Scan for the cell matching the given text and deliver its [x, y] coordinate at center. 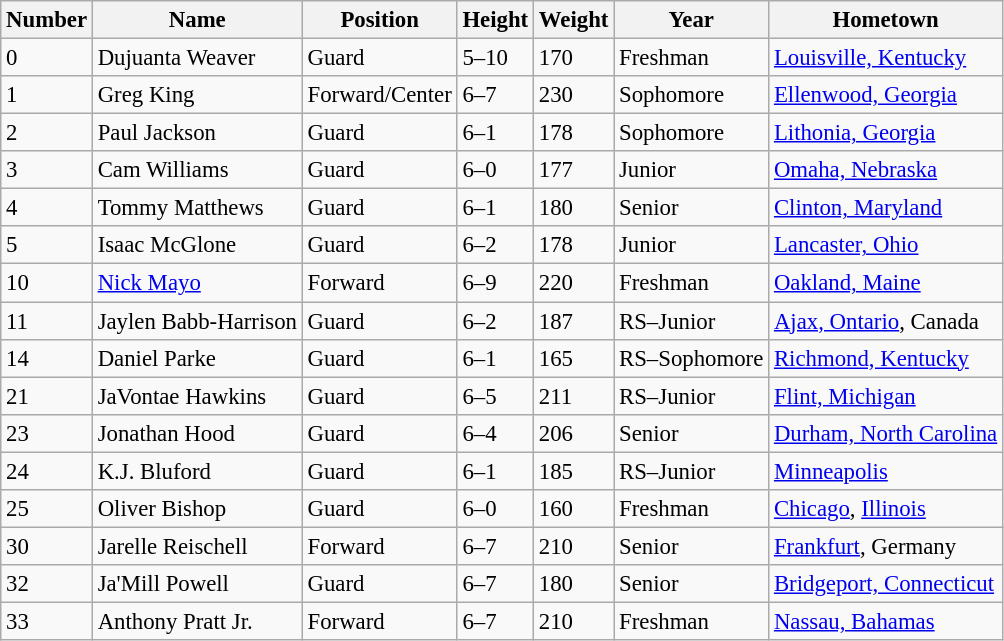
Jonathan Hood [197, 433]
Greg King [197, 95]
Jaylen Babb-Harrison [197, 321]
Dujuanta Weaver [197, 58]
3 [47, 170]
1 [47, 95]
206 [573, 433]
Frankfurt, Germany [886, 546]
Weight [573, 20]
24 [47, 471]
21 [47, 396]
Position [380, 20]
Minneapolis [886, 471]
Paul Jackson [197, 133]
Oakland, Maine [886, 283]
2 [47, 133]
14 [47, 358]
5–10 [495, 58]
Name [197, 20]
Jarelle Reischell [197, 546]
Number [47, 20]
6–5 [495, 396]
Flint, Michigan [886, 396]
211 [573, 396]
6–4 [495, 433]
Tommy Matthews [197, 208]
0 [47, 58]
Ajax, Ontario, Canada [886, 321]
Hometown [886, 20]
Nassau, Bahamas [886, 621]
33 [47, 621]
32 [47, 584]
11 [47, 321]
Height [495, 20]
5 [47, 245]
23 [47, 433]
Durham, North Carolina [886, 433]
Louisville, Kentucky [886, 58]
Anthony Pratt Jr. [197, 621]
Cam Williams [197, 170]
Forward/Center [380, 95]
Bridgeport, Connecticut [886, 584]
Omaha, Nebraska [886, 170]
160 [573, 509]
Ellenwood, Georgia [886, 95]
4 [47, 208]
Isaac McGlone [197, 245]
Nick Mayo [197, 283]
165 [573, 358]
Chicago, Illinois [886, 509]
6–9 [495, 283]
Daniel Parke [197, 358]
Clinton, Maryland [886, 208]
JaVontae Hawkins [197, 396]
K.J. Bluford [197, 471]
170 [573, 58]
Lancaster, Ohio [886, 245]
177 [573, 170]
Richmond, Kentucky [886, 358]
RS–Sophomore [692, 358]
25 [47, 509]
187 [573, 321]
10 [47, 283]
30 [47, 546]
Lithonia, Georgia [886, 133]
185 [573, 471]
Ja'Mill Powell [197, 584]
220 [573, 283]
230 [573, 95]
Oliver Bishop [197, 509]
Year [692, 20]
